Search for the cell housing the specified text and yield its [x, y] center coordinate. 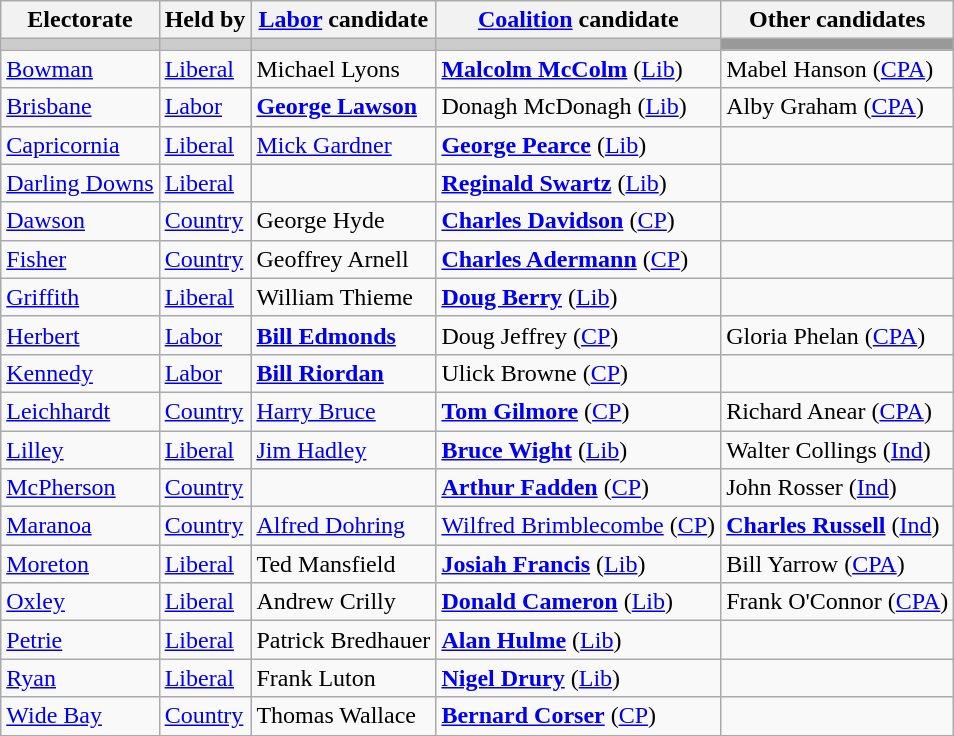
Patrick Bredhauer [344, 640]
Tom Gilmore (CP) [578, 411]
Frank O'Connor (CPA) [838, 602]
Bernard Corser (CP) [578, 716]
Bill Edmonds [344, 335]
Lilley [80, 449]
Harry Bruce [344, 411]
Oxley [80, 602]
Reginald Swartz (Lib) [578, 183]
Gloria Phelan (CPA) [838, 335]
McPherson [80, 488]
Ulick Browne (CP) [578, 373]
Charles Davidson (CP) [578, 221]
Geoffrey Arnell [344, 259]
Doug Jeffrey (CP) [578, 335]
Labor candidate [344, 20]
Alfred Dohring [344, 526]
Josiah Francis (Lib) [578, 564]
Michael Lyons [344, 69]
Mabel Hanson (CPA) [838, 69]
Arthur Fadden (CP) [578, 488]
Donagh McDonagh (Lib) [578, 107]
Walter Collings (Ind) [838, 449]
Frank Luton [344, 678]
Petrie [80, 640]
Charles Adermann (CP) [578, 259]
George Pearce (Lib) [578, 145]
Richard Anear (CPA) [838, 411]
Nigel Drury (Lib) [578, 678]
Andrew Crilly [344, 602]
William Thieme [344, 297]
Charles Russell (Ind) [838, 526]
John Rosser (Ind) [838, 488]
Bruce Wight (Lib) [578, 449]
Dawson [80, 221]
Other candidates [838, 20]
Donald Cameron (Lib) [578, 602]
Ted Mansfield [344, 564]
Griffith [80, 297]
Doug Berry (Lib) [578, 297]
Coalition candidate [578, 20]
Darling Downs [80, 183]
Electorate [80, 20]
Maranoa [80, 526]
Alan Hulme (Lib) [578, 640]
Bill Yarrow (CPA) [838, 564]
Moreton [80, 564]
Fisher [80, 259]
Wilfred Brimblecombe (CP) [578, 526]
Leichhardt [80, 411]
Malcolm McColm (Lib) [578, 69]
Capricornia [80, 145]
Thomas Wallace [344, 716]
Ryan [80, 678]
Bill Riordan [344, 373]
Alby Graham (CPA) [838, 107]
Herbert [80, 335]
Wide Bay [80, 716]
Kennedy [80, 373]
Held by [205, 20]
Bowman [80, 69]
Mick Gardner [344, 145]
Brisbane [80, 107]
George Lawson [344, 107]
Jim Hadley [344, 449]
George Hyde [344, 221]
